Return [X, Y] of the center of cell containing provided text 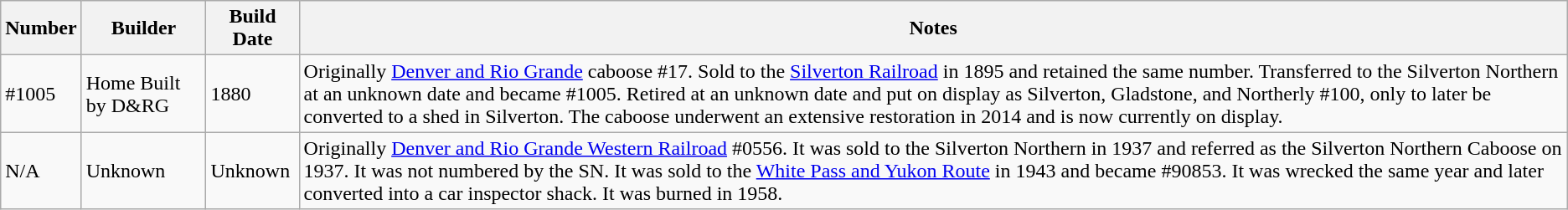
1880 [253, 94]
Home Built by D&RG [144, 94]
Builder [144, 28]
Build Date [253, 28]
N/A [41, 171]
#1005 [41, 94]
Notes [933, 28]
Number [41, 28]
